Capture the cell that displays the provided text and extract its (x, y) central coordinate. 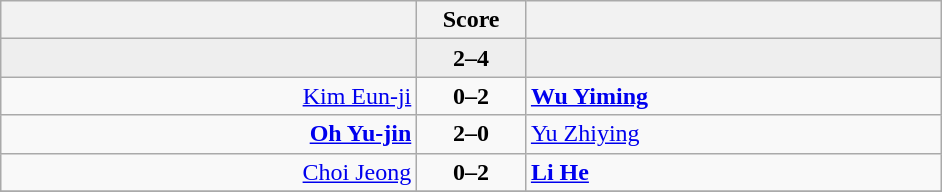
Kim Eun-ji (209, 96)
2–0 (472, 134)
Score (472, 20)
Choi Jeong (209, 172)
Li He (733, 172)
Oh Yu-jin (209, 134)
2–4 (472, 58)
Yu Zhiying (733, 134)
Wu Yiming (733, 96)
